Determine the (X, Y) coordinate at the center of the cell enclosing the given text.  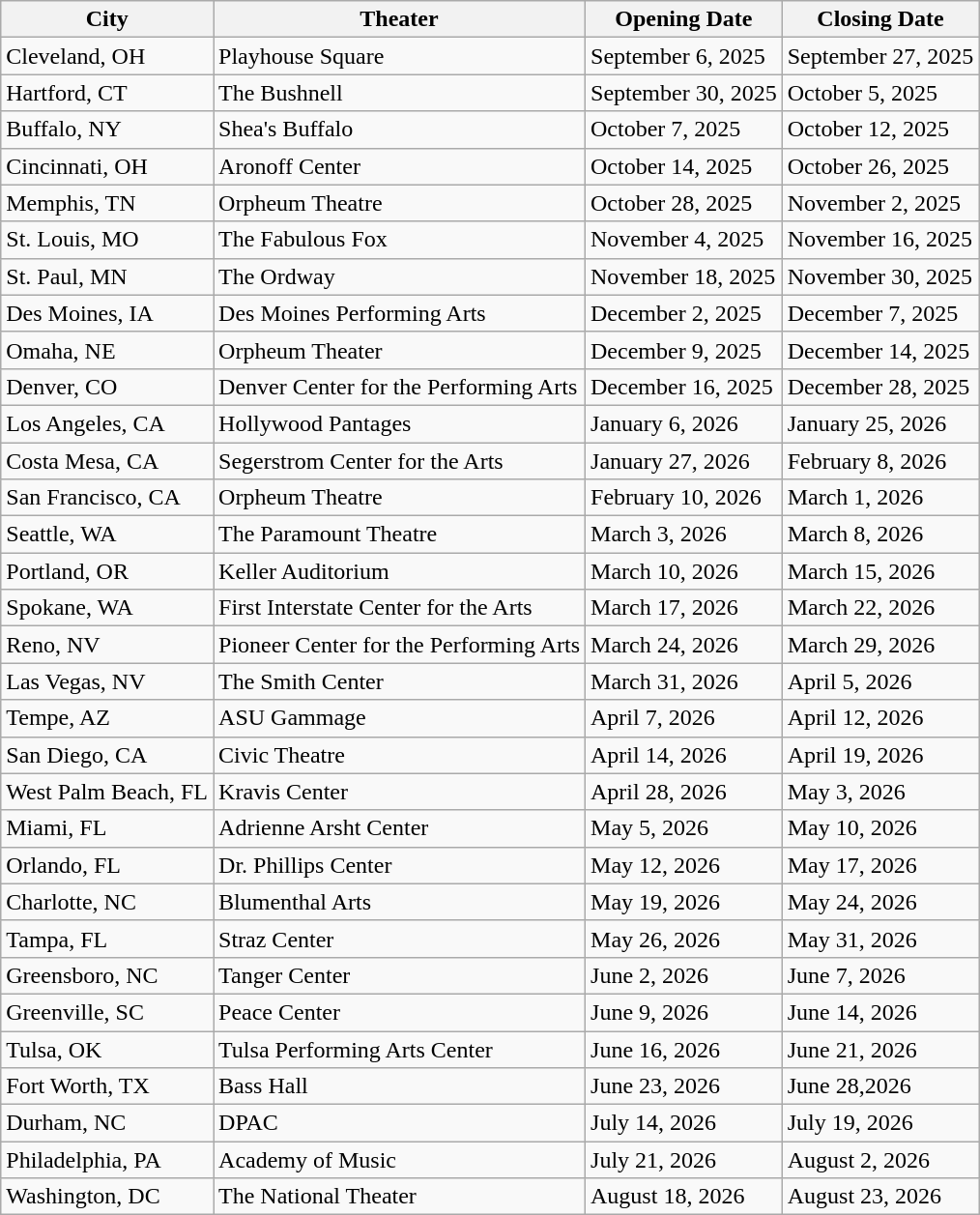
April 12, 2026 (880, 718)
Dr. Phillips Center (400, 865)
March 1, 2026 (880, 498)
Tulsa, OK (107, 1049)
Omaha, NE (107, 350)
October 5, 2025 (880, 93)
Closing Date (880, 19)
Greensboro, NC (107, 975)
Fort Worth, TX (107, 1086)
November 2, 2025 (880, 203)
March 24, 2026 (684, 645)
Playhouse Square (400, 56)
October 26, 2025 (880, 166)
June 2, 2026 (684, 975)
Segerstrom Center for the Arts (400, 461)
December 7, 2025 (880, 313)
Philadelphia, PA (107, 1160)
February 10, 2026 (684, 498)
Denver, CO (107, 387)
Tempe, AZ (107, 718)
Costa Mesa, CA (107, 461)
St. Louis, MO (107, 240)
May 26, 2026 (684, 939)
Orlando, FL (107, 865)
August 2, 2026 (880, 1160)
Las Vegas, NV (107, 681)
Pioneer Center for the Performing Arts (400, 645)
May 10, 2026 (880, 828)
Cincinnati, OH (107, 166)
May 31, 2026 (880, 939)
June 9, 2026 (684, 1012)
March 22, 2026 (880, 608)
Aronoff Center (400, 166)
December 28, 2025 (880, 387)
The Fabulous Fox (400, 240)
Peace Center (400, 1012)
Hollywood Pantages (400, 423)
January 6, 2026 (684, 423)
Straz Center (400, 939)
October 14, 2025 (684, 166)
August 18, 2026 (684, 1197)
Memphis, TN (107, 203)
June 23, 2026 (684, 1086)
Los Angeles, CA (107, 423)
The Ordway (400, 276)
August 23, 2026 (880, 1197)
St. Paul, MN (107, 276)
San Francisco, CA (107, 498)
May 17, 2026 (880, 865)
City (107, 19)
March 10, 2026 (684, 571)
April 7, 2026 (684, 718)
January 25, 2026 (880, 423)
September 6, 2025 (684, 56)
October 7, 2025 (684, 130)
December 9, 2025 (684, 350)
May 5, 2026 (684, 828)
June 7, 2026 (880, 975)
March 8, 2026 (880, 535)
Denver Center for the Performing Arts (400, 387)
Reno, NV (107, 645)
December 2, 2025 (684, 313)
Portland, OR (107, 571)
Tampa, FL (107, 939)
Durham, NC (107, 1123)
Kravis Center (400, 792)
Orpheum Theater (400, 350)
June 14, 2026 (880, 1012)
November 4, 2025 (684, 240)
Theater (400, 19)
July 21, 2026 (684, 1160)
March 3, 2026 (684, 535)
February 8, 2026 (880, 461)
Washington, DC (107, 1197)
April 14, 2026 (684, 755)
July 19, 2026 (880, 1123)
September 27, 2025 (880, 56)
June 16, 2026 (684, 1049)
The Bushnell (400, 93)
Adrienne Arsht Center (400, 828)
Bass Hall (400, 1086)
Blumenthal Arts (400, 902)
April 19, 2026 (880, 755)
November 30, 2025 (880, 276)
Cleveland, OH (107, 56)
May 19, 2026 (684, 902)
Des Moines Performing Arts (400, 313)
September 30, 2025 (684, 93)
Greenville, SC (107, 1012)
Buffalo, NY (107, 130)
November 16, 2025 (880, 240)
March 17, 2026 (684, 608)
December 16, 2025 (684, 387)
October 28, 2025 (684, 203)
July 14, 2026 (684, 1123)
Seattle, WA (107, 535)
Hartford, CT (107, 93)
Spokane, WA (107, 608)
West Palm Beach, FL (107, 792)
May 3, 2026 (880, 792)
Charlotte, NC (107, 902)
May 24, 2026 (880, 902)
April 28, 2026 (684, 792)
March 29, 2026 (880, 645)
San Diego, CA (107, 755)
Des Moines, IA (107, 313)
June 28,2026 (880, 1086)
October 12, 2025 (880, 130)
Academy of Music (400, 1160)
DPAC (400, 1123)
Miami, FL (107, 828)
Tulsa Performing Arts Center (400, 1049)
Tanger Center (400, 975)
Opening Date (684, 19)
January 27, 2026 (684, 461)
The Paramount Theatre (400, 535)
December 14, 2025 (880, 350)
November 18, 2025 (684, 276)
Keller Auditorium (400, 571)
March 31, 2026 (684, 681)
April 5, 2026 (880, 681)
Shea's Buffalo (400, 130)
June 21, 2026 (880, 1049)
The Smith Center (400, 681)
ASU Gammage (400, 718)
March 15, 2026 (880, 571)
May 12, 2026 (684, 865)
First Interstate Center for the Arts (400, 608)
Civic Theatre (400, 755)
The National Theater (400, 1197)
